Identify which cell holds the provided text, then report its [x, y] central coordinate. 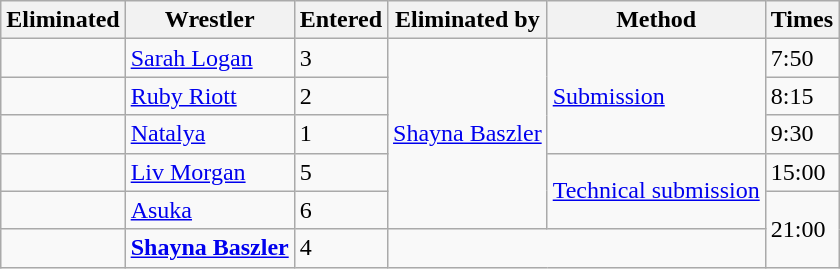
Times [802, 20]
Eliminated by [468, 20]
5 [340, 172]
Method [656, 20]
6 [340, 210]
Technical submission [656, 191]
9:30 [802, 134]
2 [340, 96]
Entered [340, 20]
Natalya [210, 134]
Wrestler [210, 20]
3 [340, 58]
Ruby Riott [210, 96]
21:00 [802, 229]
Liv Morgan [210, 172]
1 [340, 134]
15:00 [802, 172]
Asuka [210, 210]
Sarah Logan [210, 58]
8:15 [802, 96]
Submission [656, 96]
Eliminated [63, 20]
7:50 [802, 58]
4 [340, 248]
